Determine the [X, Y] coordinate at the center of the cell enclosing the given text.  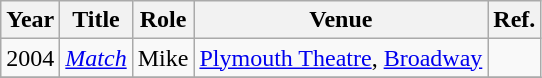
Title [96, 20]
Match [96, 58]
Ref. [514, 20]
Mike [163, 58]
2004 [30, 58]
Venue [341, 20]
Role [163, 20]
Year [30, 20]
Plymouth Theatre, Broadway [341, 58]
